Capture the cell that displays the provided text and extract its [x, y] central coordinate. 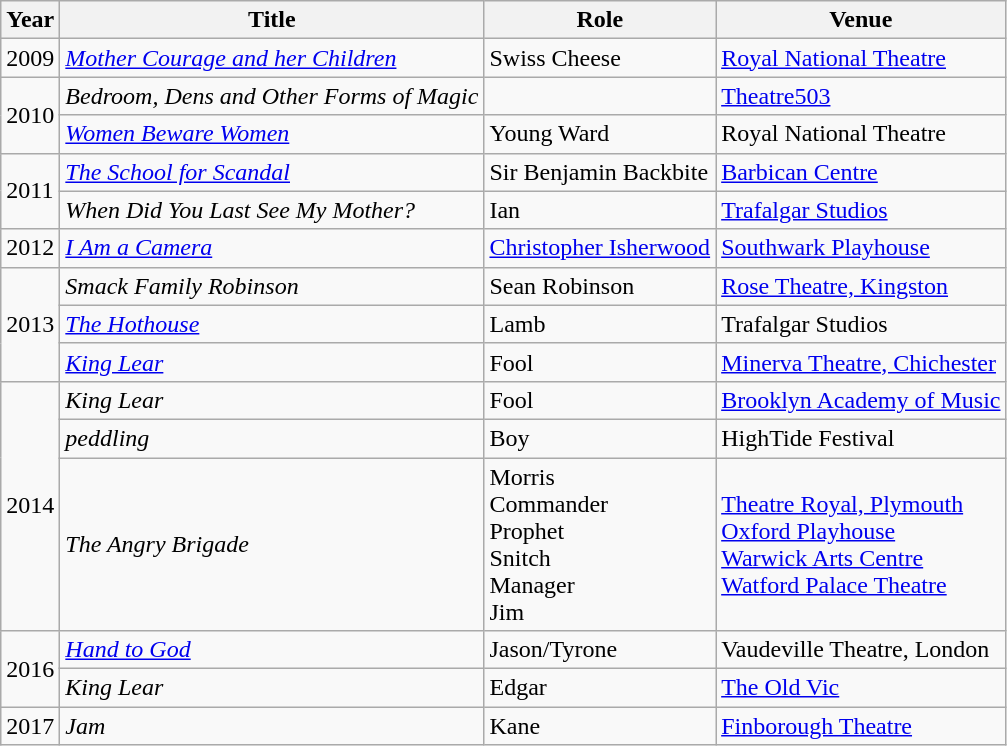
The Angry Brigade [272, 544]
peddling [272, 438]
Sir Benjamin Backbite [600, 172]
Jason/Tyrone [600, 650]
Vaudeville Theatre, London [861, 650]
Smack Family Robinson [272, 286]
Title [272, 20]
Southwark Playhouse [861, 248]
2017 [30, 726]
Barbican Centre [861, 172]
Sean Robinson [600, 286]
Young Ward [600, 134]
Bedroom, Dens and Other Forms of Magic [272, 96]
Lamb [600, 324]
Swiss Cheese [600, 58]
The Hothouse [272, 324]
Role [600, 20]
Brooklyn Academy of Music [861, 400]
2011 [30, 191]
When Did You Last See My Mother? [272, 210]
Mother Courage and her Children [272, 58]
HighTide Festival [861, 438]
I Am a Camera [272, 248]
2010 [30, 115]
Kane [600, 726]
Year [30, 20]
Christopher Isherwood [600, 248]
2016 [30, 669]
MorrisCommanderProphetSnitchManagerJim [600, 544]
Minerva Theatre, Chichester [861, 362]
Edgar [600, 688]
Theatre503 [861, 96]
Ian [600, 210]
Women Beware Women [272, 134]
2013 [30, 324]
2014 [30, 506]
The Old Vic [861, 688]
Jam [272, 726]
Venue [861, 20]
2012 [30, 248]
2009 [30, 58]
The School for Scandal [272, 172]
Finborough Theatre [861, 726]
Theatre Royal, PlymouthOxford PlayhouseWarwick Arts CentreWatford Palace Theatre [861, 544]
Rose Theatre, Kingston [861, 286]
Boy [600, 438]
Hand to God [272, 650]
